Capture the cell that displays the provided text and extract its [X, Y] central coordinate. 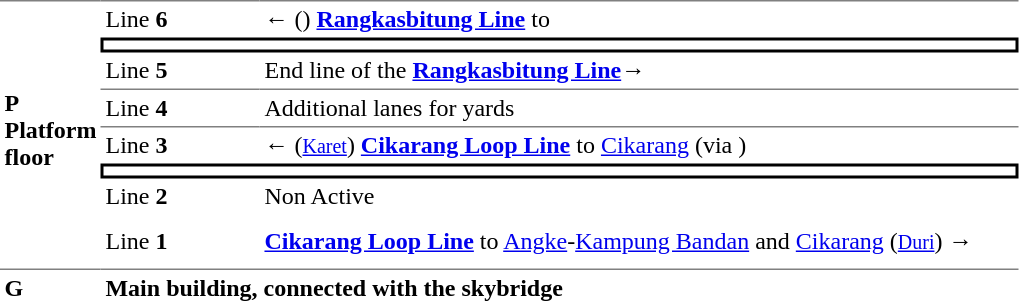
Additional lanes for yards [640, 107]
Line 1 [180, 242]
Line 5 [180, 70]
Line 6 [180, 19]
Line 2 [180, 196]
Line 3 [180, 145]
End line of the Rangkasbitung Line→ [640, 70]
← () Rangkasbitung Line to [640, 19]
PPlatform floor [50, 130]
Cikarang Loop Line to Angke-Kampung Bandan and Cikarang (Duri) → [640, 242]
Line 4 [180, 107]
Non Active [640, 196]
← (Karet) Cikarang Loop Line to Cikarang (via ) [640, 145]
